From the cell containing the given text, extract its center point as [x, y] coordinate. 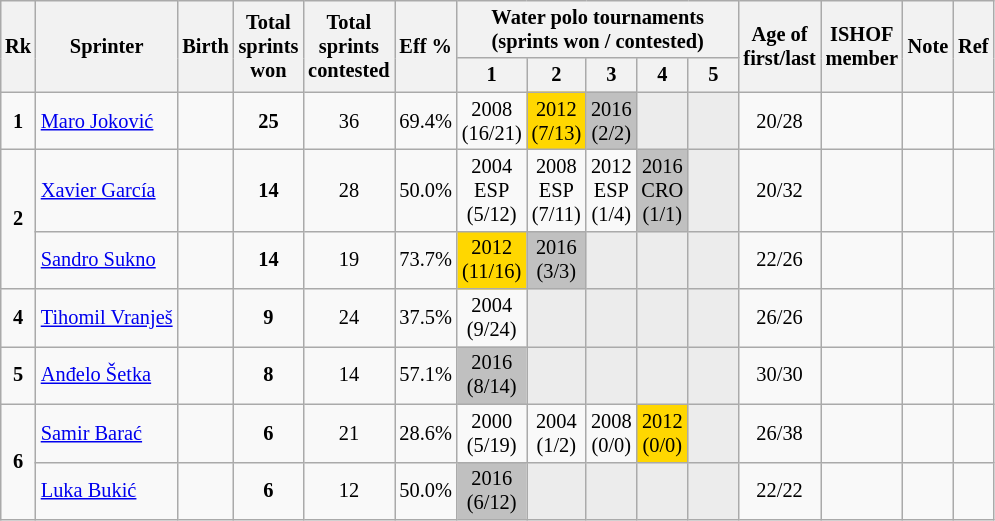
73.7% [425, 260]
Sandro Sukno [107, 260]
Maro Joković [107, 121]
Ref [973, 46]
9 [269, 318]
20/28 [780, 121]
Totalsprintswon [269, 46]
ISHOFmember [862, 46]
2016(6/12) [492, 491]
37.5% [425, 318]
2000(5/19) [492, 433]
57.1% [425, 375]
2008(0/0) [611, 433]
36 [348, 121]
Eff % [425, 46]
20/32 [780, 190]
19 [348, 260]
Sprinter [107, 46]
69.4% [425, 121]
28.6% [425, 433]
21 [348, 433]
2004ESP(5/12) [492, 190]
28 [348, 190]
26/26 [780, 318]
2012(7/13) [557, 121]
Xavier García [107, 190]
8 [269, 375]
2004(1/2) [557, 433]
2012(0/0) [662, 433]
12 [348, 491]
Rk [18, 46]
2012(11/16) [492, 260]
26/38 [780, 433]
25 [269, 121]
2016(8/14) [492, 375]
2012ESP(1/4) [611, 190]
Note [928, 46]
Samir Barać [107, 433]
Water polo tournaments(sprints won / contested) [598, 29]
30/30 [780, 375]
Age offirst/last [780, 46]
3 [611, 75]
22/26 [780, 260]
Luka Bukić [107, 491]
Totalsprintscontested [348, 46]
Tihomil Vranješ [107, 318]
22/22 [780, 491]
24 [348, 318]
Birth [205, 46]
2016CRO(1/1) [662, 190]
2016(2/2) [611, 121]
2016(3/3) [557, 260]
2008(16/21) [492, 121]
2004(9/24) [492, 318]
Anđelo Šetka [107, 375]
2008ESP(7/11) [557, 190]
